Find where the given text appears and provide that cell's center as (X, Y) coordinate. 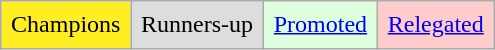
Promoted (320, 25)
Relegated (436, 25)
Runners-up (198, 25)
Champions (66, 25)
